Capture the cell that displays the provided text and extract its (x, y) central coordinate. 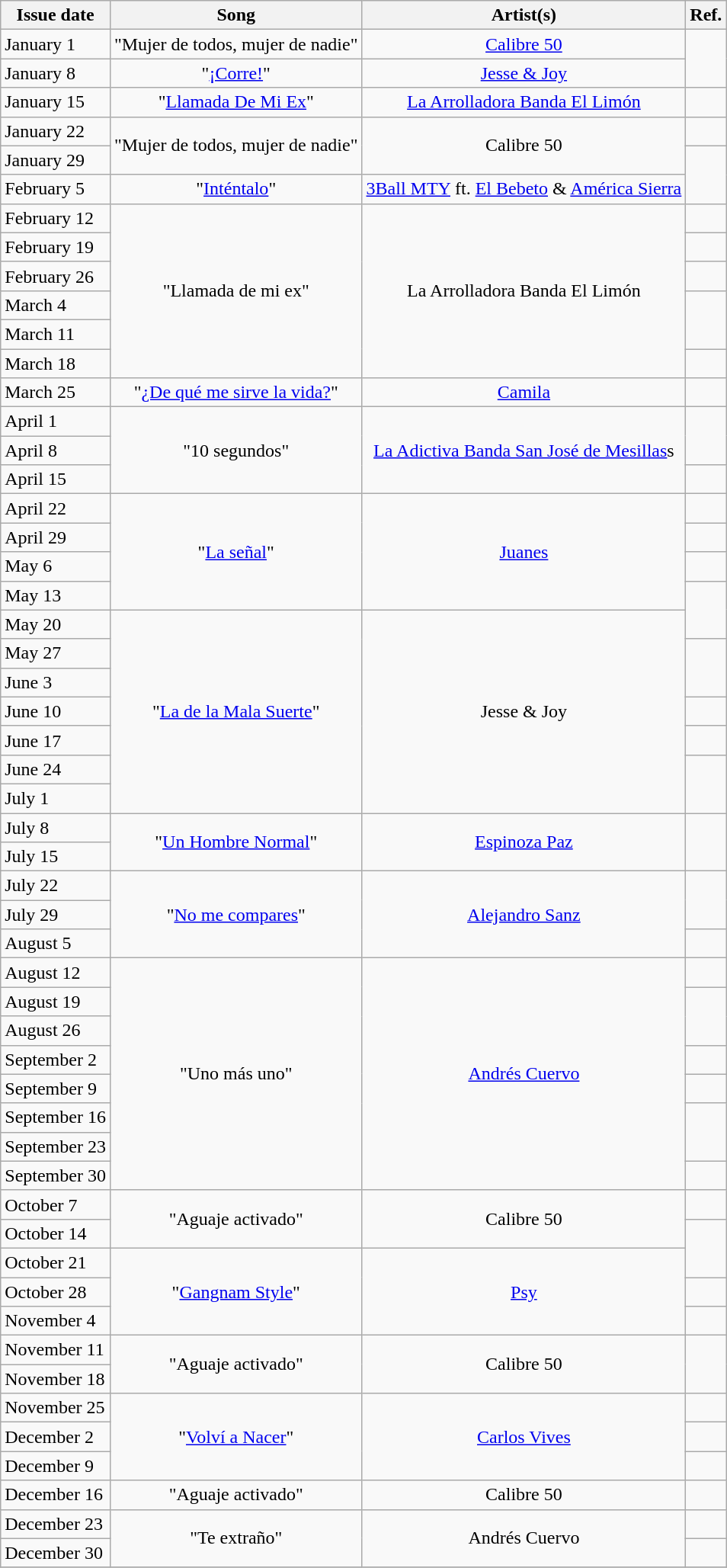
June 3 (56, 682)
"10 segundos" (236, 451)
September 9 (56, 1089)
"¡Corre!" (236, 73)
July 1 (56, 798)
June 10 (56, 711)
La Adictiva Banda San José de Mesillass (524, 451)
November 4 (56, 1321)
March 11 (56, 334)
Juanes (524, 552)
3Ball MTY ft. El Bebeto & América Sierra (524, 189)
December 23 (56, 1524)
December 16 (56, 1495)
April 22 (56, 508)
Ref. (706, 15)
"No me compares" (236, 915)
January 15 (56, 102)
January 22 (56, 131)
December 2 (56, 1437)
Espinoza Paz (524, 842)
April 15 (56, 479)
February 26 (56, 276)
December 9 (56, 1466)
Carlos Vives (524, 1437)
"Uno más uno" (236, 1074)
July 15 (56, 857)
February 12 (56, 218)
February 5 (56, 189)
March 18 (56, 364)
November 11 (56, 1350)
October 21 (56, 1262)
October 14 (56, 1233)
February 19 (56, 247)
October 7 (56, 1204)
September 16 (56, 1117)
"Te extraño" (236, 1538)
May 13 (56, 595)
Camila (524, 393)
May 6 (56, 566)
"Llamada De Mi Ex" (236, 102)
May 27 (56, 653)
November 25 (56, 1408)
July 29 (56, 915)
Song (236, 15)
August 26 (56, 1031)
March 4 (56, 305)
"Volví a Nacer" (236, 1437)
April 29 (56, 537)
April 8 (56, 451)
"Gangnam Style" (236, 1291)
May 20 (56, 624)
Psy (524, 1291)
April 1 (56, 422)
August 5 (56, 944)
September 2 (56, 1060)
"La señal" (236, 552)
December 30 (56, 1553)
Artist(s) (524, 15)
"La de la Mala Suerte" (236, 711)
August 12 (56, 973)
June 24 (56, 769)
"Un Hombre Normal" (236, 842)
Alejandro Sanz (524, 915)
September 23 (56, 1146)
January 1 (56, 44)
July 8 (56, 827)
"¿De qué me sirve la vida?" (236, 393)
September 30 (56, 1175)
August 19 (56, 1002)
January 8 (56, 73)
November 18 (56, 1379)
July 22 (56, 886)
October 28 (56, 1292)
January 29 (56, 160)
June 17 (56, 740)
"Llamada de mi ex" (236, 290)
"Inténtalo" (236, 189)
Issue date (56, 15)
March 25 (56, 393)
